Find where the given text appears and provide that cell's center as (x, y) coordinate. 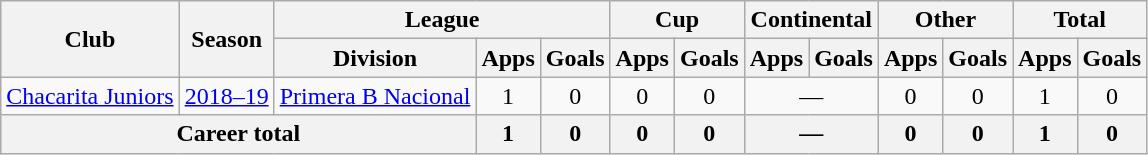
League (442, 20)
Other (945, 20)
Total (1080, 20)
Club (90, 39)
Primera B Nacional (375, 96)
2018–19 (226, 96)
Career total (238, 134)
Division (375, 58)
Cup (677, 20)
Season (226, 39)
Continental (811, 20)
Chacarita Juniors (90, 96)
